Determine the (x, y) coordinate at the center of the cell enclosing the given text.  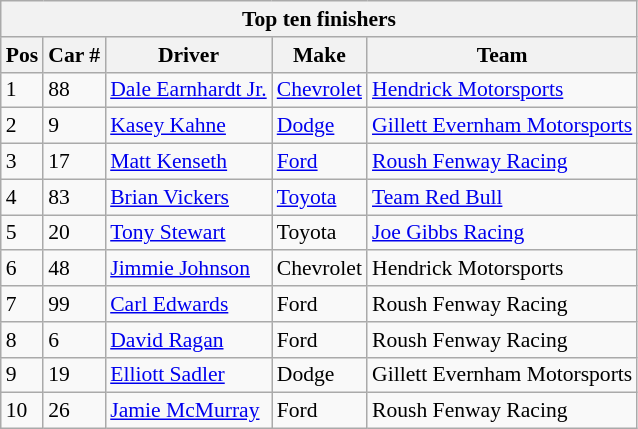
Carl Edwards (188, 304)
4 (22, 197)
88 (74, 90)
1 (22, 90)
Pos (22, 55)
Brian Vickers (188, 197)
Tony Stewart (188, 233)
Top ten finishers (320, 19)
99 (74, 304)
20 (74, 233)
26 (74, 411)
Elliott Sadler (188, 375)
Jamie McMurray (188, 411)
83 (74, 197)
Team (502, 55)
48 (74, 269)
Dale Earnhardt Jr. (188, 90)
Car # (74, 55)
Jimmie Johnson (188, 269)
7 (22, 304)
Matt Kenseth (188, 162)
Make (320, 55)
17 (74, 162)
David Ragan (188, 340)
Kasey Kahne (188, 126)
Driver (188, 55)
Team Red Bull (502, 197)
Joe Gibbs Racing (502, 233)
19 (74, 375)
5 (22, 233)
2 (22, 126)
3 (22, 162)
8 (22, 340)
10 (22, 411)
